Return the (x, y) coordinate for the center point of the cell that contains the specified text.  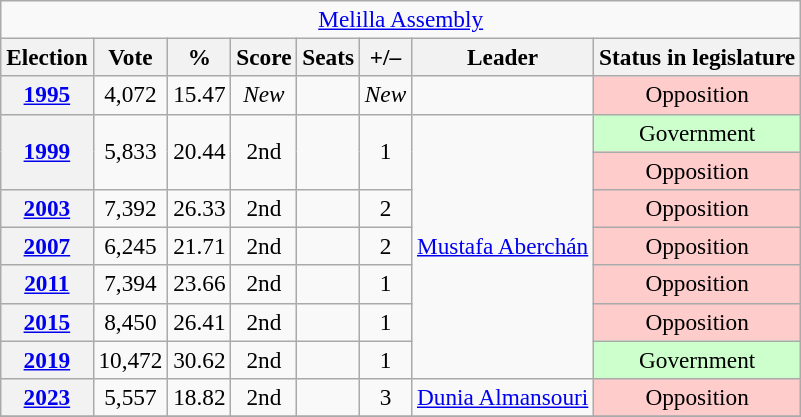
2019 (47, 359)
% (200, 57)
5,833 (130, 152)
Dunia Almansouri (503, 397)
10,472 (130, 359)
2023 (47, 397)
2007 (47, 246)
+/– (385, 57)
7,394 (130, 284)
23.66 (200, 284)
8,450 (130, 322)
3 (385, 397)
5,557 (130, 397)
30.62 (200, 359)
15.47 (200, 95)
Score (264, 57)
7,392 (130, 208)
26.41 (200, 322)
6,245 (130, 246)
18.82 (200, 397)
Election (47, 57)
Status in legislature (698, 57)
2003 (47, 208)
2015 (47, 322)
20.44 (200, 152)
Seats (328, 57)
Mustafa Aberchán (503, 246)
21.71 (200, 246)
2011 (47, 284)
Melilla Assembly (401, 19)
1995 (47, 95)
Vote (130, 57)
4,072 (130, 95)
1999 (47, 152)
Leader (503, 57)
26.33 (200, 208)
